Locate the cell with the specified text and output its (x, y) center coordinate. 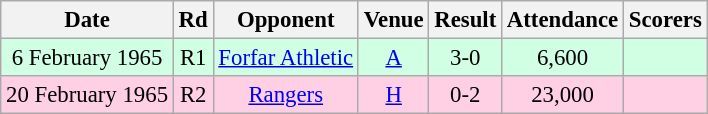
6 February 1965 (88, 58)
Scorers (666, 20)
Forfar Athletic (286, 58)
R1 (193, 58)
Result (466, 20)
Date (88, 20)
Venue (394, 20)
0-2 (466, 95)
6,600 (563, 58)
3-0 (466, 58)
Opponent (286, 20)
Rangers (286, 95)
20 February 1965 (88, 95)
H (394, 95)
Attendance (563, 20)
Rd (193, 20)
23,000 (563, 95)
R2 (193, 95)
A (394, 58)
